Identify which cell holds the provided text, then report its (x, y) central coordinate. 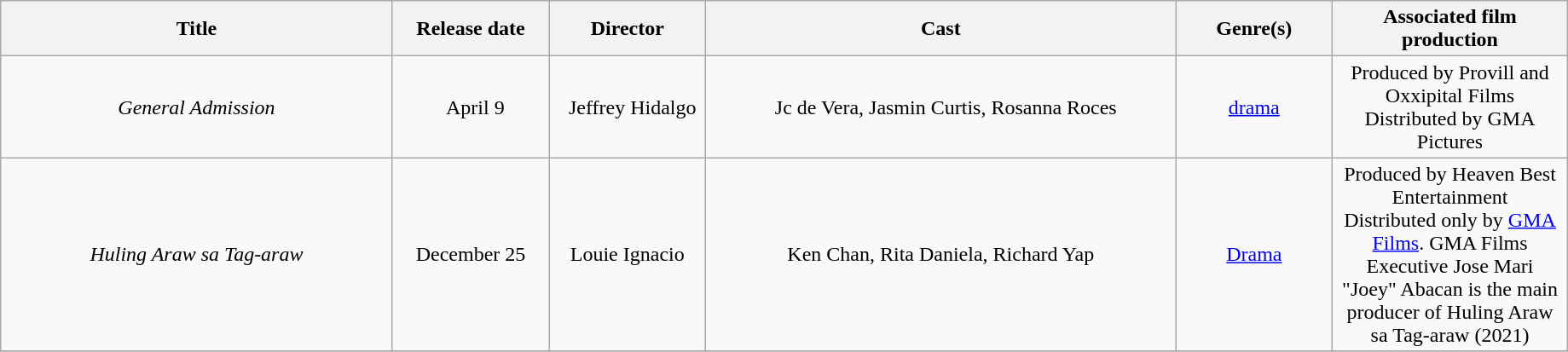
Drama (1254, 254)
Genre(s) (1254, 29)
April 9 (471, 107)
Director (628, 29)
Associated film production (1450, 29)
Release date (471, 29)
Louie Ignacio (628, 254)
Ken Chan, Rita Daniela, Richard Yap (941, 254)
Cast (941, 29)
Title (196, 29)
General Admission (196, 107)
Jeffrey Hidalgo (628, 107)
Jc de Vera, Jasmin Curtis, Rosanna Roces (941, 107)
Huling Araw sa Tag-araw (196, 254)
Produced by Provill and Oxxipital FilmsDistributed by GMA Pictures (1450, 107)
drama (1254, 107)
December 25 (471, 254)
